Detect which cell encompasses the target text, then output its [x, y] center coordinate. 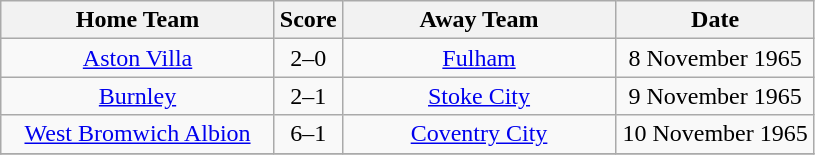
9 November 1965 [716, 96]
10 November 1965 [716, 134]
Date [716, 20]
Score [308, 20]
2–1 [308, 96]
Aston Villa [138, 58]
8 November 1965 [716, 58]
Home Team [138, 20]
6–1 [308, 134]
Coventry City [479, 134]
Stoke City [479, 96]
Fulham [479, 58]
Away Team [479, 20]
Burnley [138, 96]
2–0 [308, 58]
West Bromwich Albion [138, 134]
